For the text-containing cell, return its midpoint in (X, Y) coordinate format. 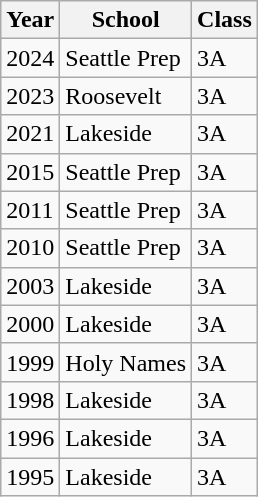
Holy Names (126, 362)
2023 (30, 96)
1999 (30, 362)
Class (225, 20)
2003 (30, 286)
Roosevelt (126, 96)
2010 (30, 248)
1998 (30, 400)
Year (30, 20)
2021 (30, 134)
1996 (30, 438)
2015 (30, 172)
2024 (30, 58)
1995 (30, 477)
2000 (30, 324)
School (126, 20)
2011 (30, 210)
